Capture the cell that displays the provided text and extract its [X, Y] central coordinate. 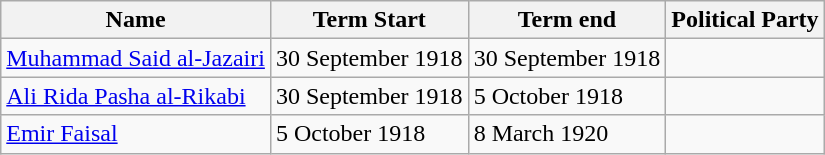
Ali Rida Pasha al-Rikabi [136, 96]
Term Start [369, 20]
Political Party [745, 20]
Emir Faisal [136, 134]
8 March 1920 [567, 134]
Term end [567, 20]
Name [136, 20]
Muhammad Said al-Jazairi [136, 58]
